From the cell containing the given text, extract its center point as [x, y] coordinate. 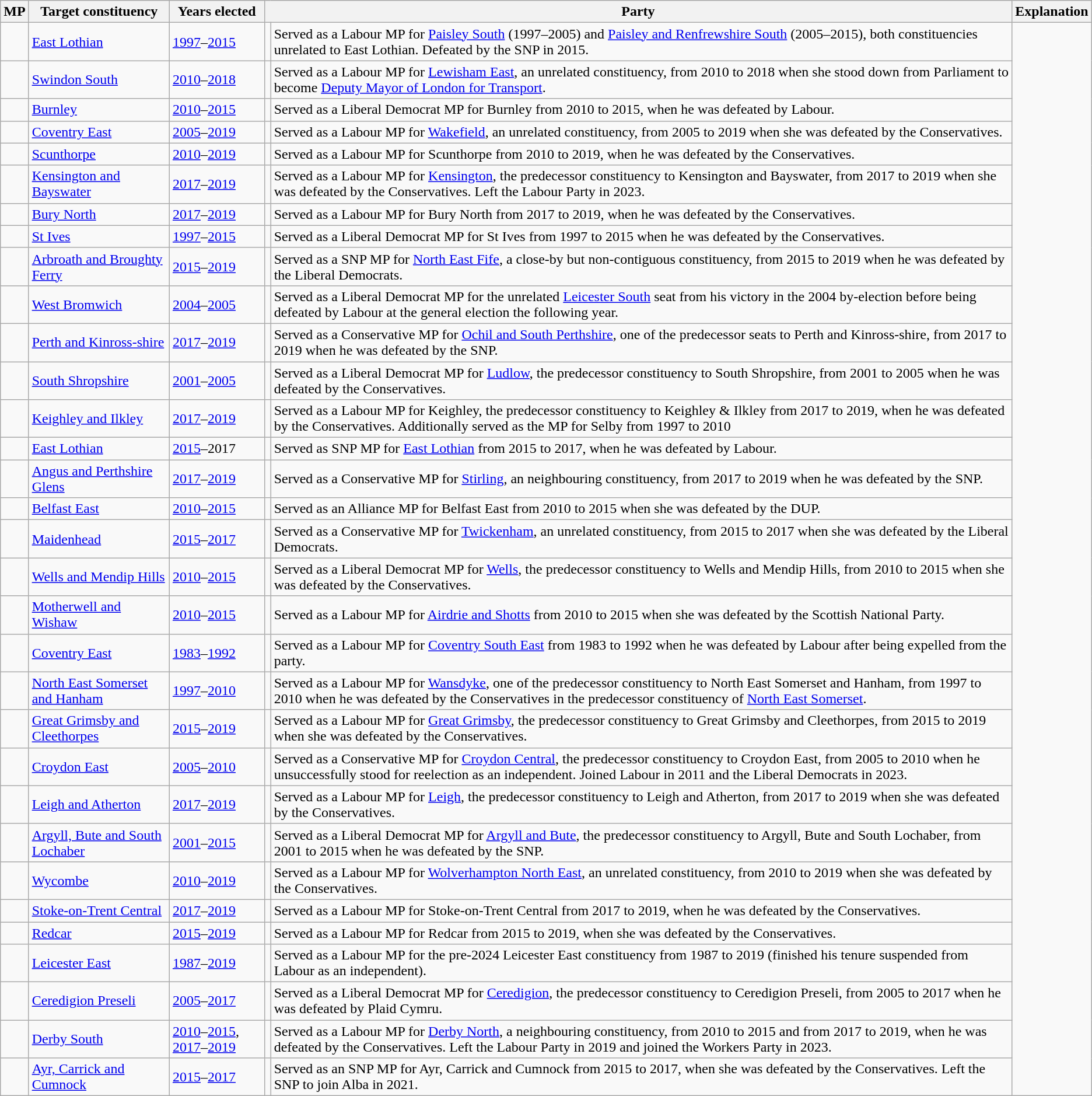
Served as a Labour MP for Redcar from 2015 to 2019, when she was defeated by the Conservatives. [642, 933]
West Bromwich [99, 305]
Motherwell and Wishaw [99, 615]
Argyll, Bute and South Lochaber [99, 843]
Served as a Labour MP for Bury North from 2017 to 2019, when he was defeated by the Conservatives. [642, 214]
Ceredigion Preseli [99, 1001]
2001–2005 [217, 381]
Arbroath and Broughty Ferry [99, 266]
2010–2018 [217, 79]
Angus and Perthshire Glens [99, 479]
1987–2019 [217, 963]
MP [15, 12]
South Shropshire [99, 381]
Served as a Labour MP for Wolverhampton North East, an unrelated constituency, from 2010 to 2019 when she was defeated by the Conservatives. [642, 880]
Maidenhead [99, 539]
Explanation [1052, 12]
Leigh and Atherton [99, 804]
2010–2015, 2017–2019 [217, 1039]
2005–2017 [217, 1001]
Years elected [217, 12]
Wycombe [99, 880]
Bury North [99, 214]
Stoke-on-Trent Central [99, 910]
North East Somerset and Hanham [99, 691]
Great Grimsby and Cleethorpes [99, 728]
2005–2010 [217, 767]
Served as a Labour MP for Wakefield, an unrelated constituency, from 2005 to 2019 when she was defeated by the Conservatives. [642, 132]
2005–2019 [217, 132]
Swindon South [99, 79]
Served as a Labour MP for Leigh, the predecessor constituency to Leigh and Atherton, from 2017 to 2019 when she was defeated by the Conservatives. [642, 804]
Derby South [99, 1039]
Served as an Alliance MP for Belfast East from 2010 to 2015 when she was defeated by the DUP. [642, 509]
St Ives [99, 236]
Served as a Liberal Democrat MP for Burnley from 2010 to 2015, when he was defeated by Labour. [642, 110]
Ayr, Carrick and Cumnock [99, 1077]
Croydon East [99, 767]
Served as a Labour MP for the pre-2024 Leicester East constituency from 1987 to 2019 (finished his tenure suspended from Labour as an independent). [642, 963]
Served as a Liberal Democrat MP for St Ives from 1997 to 2015 when he was defeated by the Conservatives. [642, 236]
Redcar [99, 933]
2001–2015 [217, 843]
Party [638, 12]
Served as a SNP MP for North East Fife, a close-by but non-contiguous constituency, from 2015 to 2019 when he was defeated by the Liberal Democrats. [642, 266]
Target constituency [99, 12]
2004–2005 [217, 305]
Kensington and Bayswater [99, 184]
Served as a Labour MP for Coventry South East from 1983 to 1992 when he was defeated by Labour after being expelled from the party. [642, 652]
Served as a Labour MP for Stoke-on-Trent Central from 2017 to 2019, when he was defeated by the Conservatives. [642, 910]
Scunthorpe [99, 154]
Wells and Mendip Hills [99, 577]
Served as a Conservative MP for Stirling, an neighbouring constituency, from 2017 to 2019 when he was defeated by the SNP. [642, 479]
Served as a Labour MP for Airdrie and Shotts from 2010 to 2015 when she was defeated by the Scottish National Party. [642, 615]
1997–2010 [217, 691]
Served as a Labour MP for Scunthorpe from 2010 to 2019, when he was defeated by the Conservatives. [642, 154]
Burnley [99, 110]
Served as an SNP MP for Ayr, Carrick and Cumnock from 2015 to 2017, when she was defeated by the Conservatives. Left the SNP to join Alba in 2021. [642, 1077]
Served as a Conservative MP for Twickenham, an unrelated constituency, from 2015 to 2017 when she was defeated by the Liberal Democrats. [642, 539]
Leicester East [99, 963]
Belfast East [99, 509]
1983–1992 [217, 652]
Perth and Kinross-shire [99, 342]
Keighley and Ilkley [99, 419]
Served as SNP MP for East Lothian from 2015 to 2017, when he was defeated by Labour. [642, 449]
